Identify which cell holds the provided text, then report its (x, y) central coordinate. 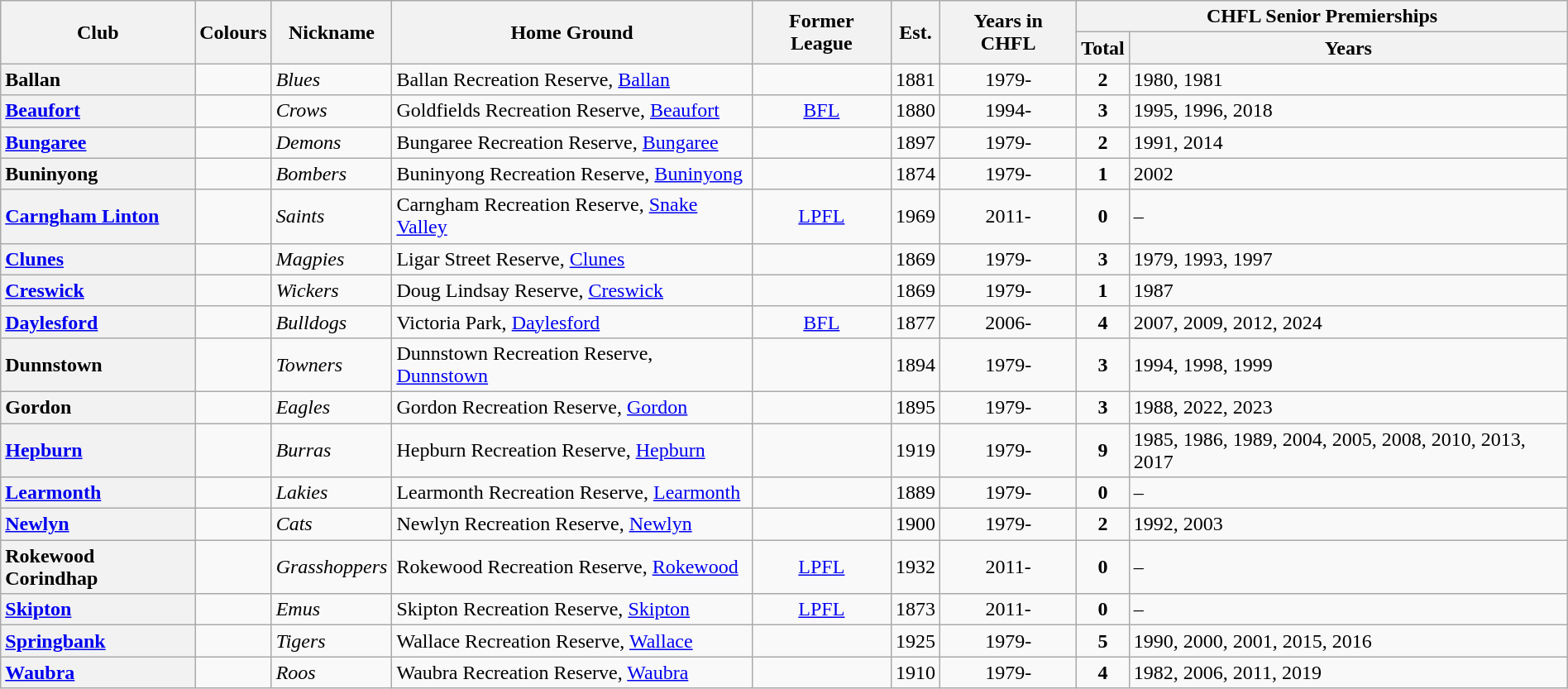
Saints (332, 217)
Hepburn Recreation Reserve, Hepburn (572, 450)
1900 (915, 524)
1979, 1993, 1997 (1348, 259)
Clunes (98, 259)
1894 (915, 364)
Cats (332, 524)
Daylesford (98, 322)
1987 (1348, 290)
Beaufort (98, 111)
1889 (915, 493)
Gordon Recreation Reserve, Gordon (572, 407)
2007, 2009, 2012, 2024 (1348, 322)
Roos (332, 672)
1880 (915, 111)
Wickers (332, 290)
2006- (1009, 322)
1988, 2022, 2023 (1348, 407)
Eagles (332, 407)
Dunnstown Recreation Reserve, Dunnstown (572, 364)
1925 (915, 641)
1932 (915, 567)
Learmonth (98, 493)
5 (1103, 641)
1980, 1981 (1348, 79)
Wallace Recreation Reserve, Wallace (572, 641)
1910 (915, 672)
Club (98, 32)
Bungaree Recreation Reserve, Bungaree (572, 142)
Colours (233, 32)
1873 (915, 610)
Crows (332, 111)
Victoria Park, Daylesford (572, 322)
Waubra (98, 672)
Nickname (332, 32)
Towners (332, 364)
1992, 2003 (1348, 524)
Rokewood Corindhap (98, 567)
Home Ground (572, 32)
Hepburn (98, 450)
Magpies (332, 259)
Buninyong Recreation Reserve, Buninyong (572, 174)
1994- (1009, 111)
1897 (915, 142)
1881 (915, 79)
Total (1103, 48)
CHFL Senior Premierships (1322, 17)
Skipton Recreation Reserve, Skipton (572, 610)
Carngham Linton (98, 217)
1994, 1998, 1999 (1348, 364)
2002 (1348, 174)
Ballan (98, 79)
Blues (332, 79)
Goldfields Recreation Reserve, Beaufort (572, 111)
9 (1103, 450)
Skipton (98, 610)
Years (1348, 48)
Tigers (332, 641)
Rokewood Recreation Reserve, Rokewood (572, 567)
1995, 1996, 2018 (1348, 111)
Creswick (98, 290)
Grasshoppers (332, 567)
Bungaree (98, 142)
1990, 2000, 2001, 2015, 2016 (1348, 641)
Lakies (332, 493)
Learmonth Recreation Reserve, Learmonth (572, 493)
1919 (915, 450)
Bombers (332, 174)
Est. (915, 32)
1895 (915, 407)
1991, 2014 (1348, 142)
1982, 2006, 2011, 2019 (1348, 672)
Gordon (98, 407)
Springbank (98, 641)
Burras (332, 450)
1874 (915, 174)
Dunnstown (98, 364)
Former League (821, 32)
1969 (915, 217)
Ligar Street Reserve, Clunes (572, 259)
Waubra Recreation Reserve, Waubra (572, 672)
Newlyn (98, 524)
Ballan Recreation Reserve, Ballan (572, 79)
Demons (332, 142)
Doug Lindsay Reserve, Creswick (572, 290)
Bulldogs (332, 322)
Newlyn Recreation Reserve, Newlyn (572, 524)
Carngham Recreation Reserve, Snake Valley (572, 217)
1877 (915, 322)
1985, 1986, 1989, 2004, 2005, 2008, 2010, 2013, 2017 (1348, 450)
Years in CHFL (1009, 32)
Emus (332, 610)
Buninyong (98, 174)
